Return the [x, y] coordinate for the center point of the cell that contains the specified text.  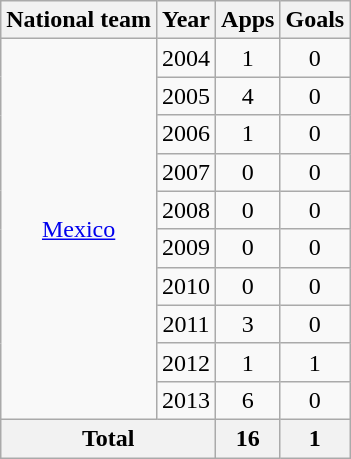
2008 [186, 210]
16 [248, 438]
4 [248, 96]
2013 [186, 400]
6 [248, 400]
2004 [186, 58]
2006 [186, 134]
2012 [186, 362]
2009 [186, 248]
2010 [186, 286]
Year [186, 20]
2007 [186, 172]
Total [108, 438]
2011 [186, 324]
Mexico [79, 230]
Goals [315, 20]
Apps [248, 20]
2005 [186, 96]
National team [79, 20]
3 [248, 324]
